Return the [X, Y] coordinate for the center point of the cell that contains the specified text.  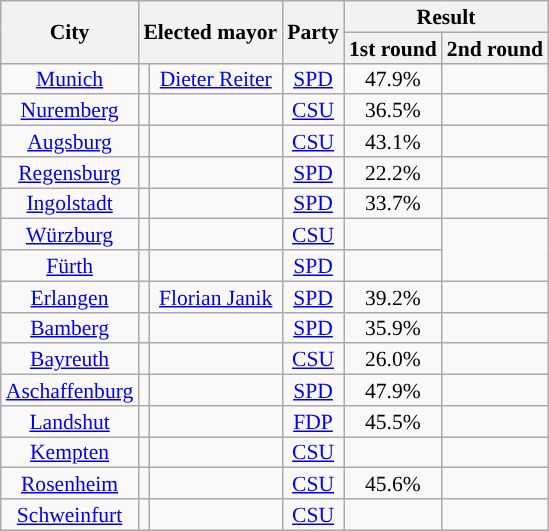
Result [446, 16]
Elected mayor [210, 32]
36.5% [393, 110]
Augsburg [70, 142]
Bamberg [70, 328]
Bayreuth [70, 360]
FDP [313, 422]
Party [313, 32]
Fürth [70, 266]
Kempten [70, 452]
39.2% [393, 296]
Erlangen [70, 296]
Schweinfurt [70, 514]
45.5% [393, 422]
35.9% [393, 328]
Landshut [70, 422]
26.0% [393, 360]
Aschaffenburg [70, 390]
Dieter Reiter [216, 78]
Munich [70, 78]
Ingolstadt [70, 204]
33.7% [393, 204]
Nuremberg [70, 110]
Florian Janik [216, 296]
2nd round [495, 48]
City [70, 32]
1st round [393, 48]
Würzburg [70, 234]
43.1% [393, 142]
Regensburg [70, 172]
45.6% [393, 484]
22.2% [393, 172]
Rosenheim [70, 484]
